Output the [X, Y] coordinate of the center of the cell containing the given text.  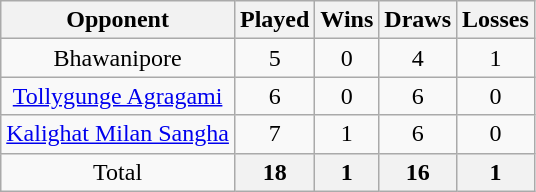
16 [418, 172]
Losses [496, 20]
5 [274, 58]
Played [274, 20]
Bhawanipore [118, 58]
Tollygunge Agragami [118, 96]
7 [274, 134]
18 [274, 172]
Draws [418, 20]
Total [118, 172]
Kalighat Milan Sangha [118, 134]
4 [418, 58]
Wins [347, 20]
Opponent [118, 20]
